Return the [x, y] coordinate for the center point of the cell that contains the specified text.  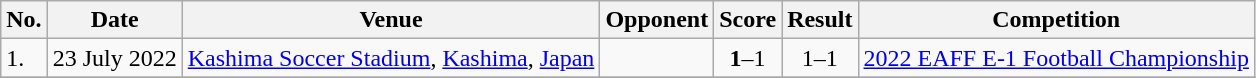
Result [820, 20]
Date [114, 20]
23 July 2022 [114, 58]
No. [24, 20]
Venue [391, 20]
Score [748, 20]
Competition [1056, 20]
2022 EAFF E-1 Football Championship [1056, 58]
Opponent [657, 20]
1. [24, 58]
Kashima Soccer Stadium, Kashima, Japan [391, 58]
